Provide the [X, Y] coordinate of the cell's center where the given text is located.  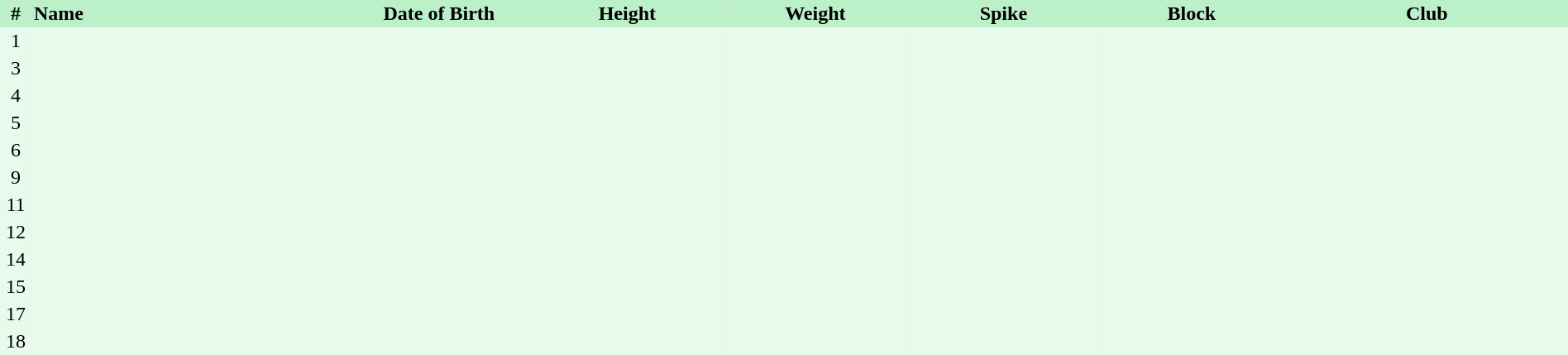
12 [16, 232]
14 [16, 260]
5 [16, 122]
6 [16, 151]
4 [16, 96]
11 [16, 205]
Date of Birth [439, 13]
18 [16, 341]
1 [16, 41]
Height [628, 13]
Spike [1004, 13]
17 [16, 314]
Name [189, 13]
# [16, 13]
3 [16, 68]
Weight [815, 13]
15 [16, 286]
Block [1192, 13]
9 [16, 177]
Club [1427, 13]
